Determine the [X, Y] coordinate at the center of the cell enclosing the given text.  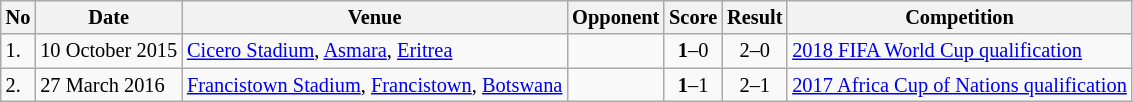
Cicero Stadium, Asmara, Eritrea [374, 51]
2018 FIFA World Cup qualification [959, 51]
2017 Africa Cup of Nations qualification [959, 85]
1–1 [693, 85]
Date [108, 17]
27 March 2016 [108, 85]
Opponent [616, 17]
No [18, 17]
Competition [959, 17]
Score [693, 17]
1. [18, 51]
1–0 [693, 51]
Result [754, 17]
Venue [374, 17]
10 October 2015 [108, 51]
2–1 [754, 85]
2–0 [754, 51]
2. [18, 85]
Francistown Stadium, Francistown, Botswana [374, 85]
